Search for the cell housing the specified text and yield its [x, y] center coordinate. 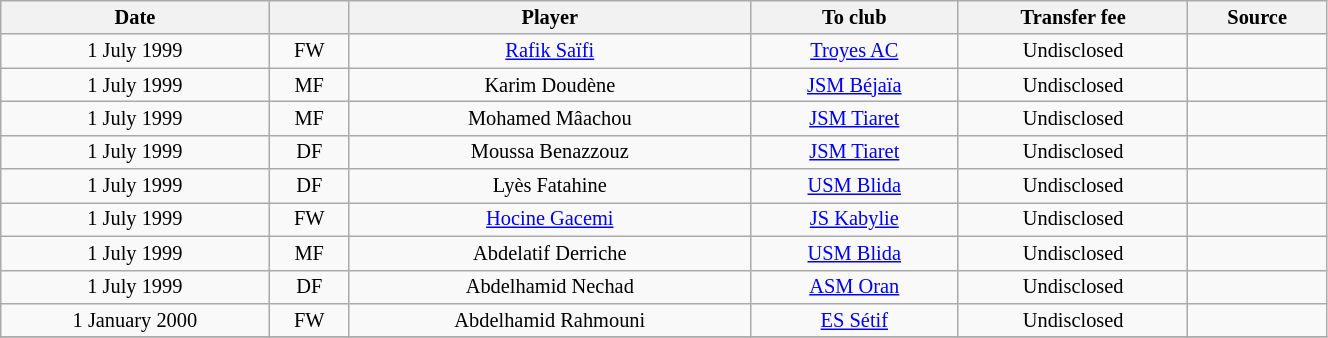
ES Sétif [854, 320]
Lyès Fatahine [550, 186]
Mohamed Mâachou [550, 118]
Troyes AC [854, 51]
Hocine Gacemi [550, 219]
Abdelhamid Rahmouni [550, 320]
JSM Béjaïa [854, 85]
JS Kabylie [854, 219]
1 January 2000 [135, 320]
Rafik Saïfi [550, 51]
Karim Doudène [550, 85]
Moussa Benazzouz [550, 152]
To club [854, 17]
Source [1258, 17]
Abdelhamid Nechad [550, 287]
Player [550, 17]
ASM Oran [854, 287]
Date [135, 17]
Abdelatif Derriche [550, 253]
Transfer fee [1072, 17]
